Return the [X, Y] coordinate for the center point of the cell that contains the specified text.  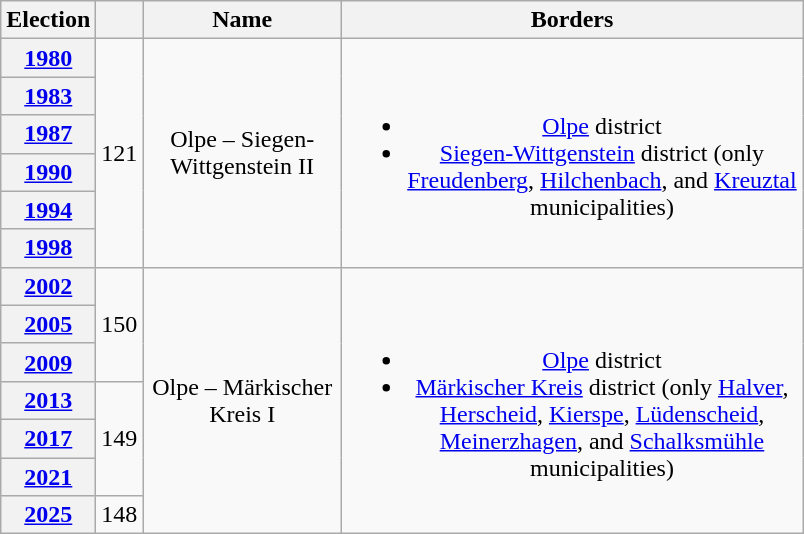
1990 [48, 172]
Olpe – Siegen-Wittgenstein II [242, 153]
Olpe districtSiegen-Wittgenstein district (only Freudenberg, Hilchenbach, and Kreuztal municipalities) [572, 153]
2017 [48, 438]
2013 [48, 400]
Election [48, 20]
148 [120, 515]
121 [120, 153]
1987 [48, 134]
Name [242, 20]
Olpe – Märkischer Kreis I [242, 400]
1994 [48, 210]
150 [120, 324]
2005 [48, 324]
2025 [48, 515]
2021 [48, 477]
1983 [48, 96]
1998 [48, 248]
2002 [48, 286]
2009 [48, 362]
Borders [572, 20]
149 [120, 438]
1980 [48, 58]
Olpe districtMärkischer Kreis district (only Halver, Herscheid, Kierspe, Lüdenscheid, Meinerzhagen, and Schalksmühle municipalities) [572, 400]
